Pinpoint the cell where the given text exists, returning its [X, Y] midpoint coordinate. 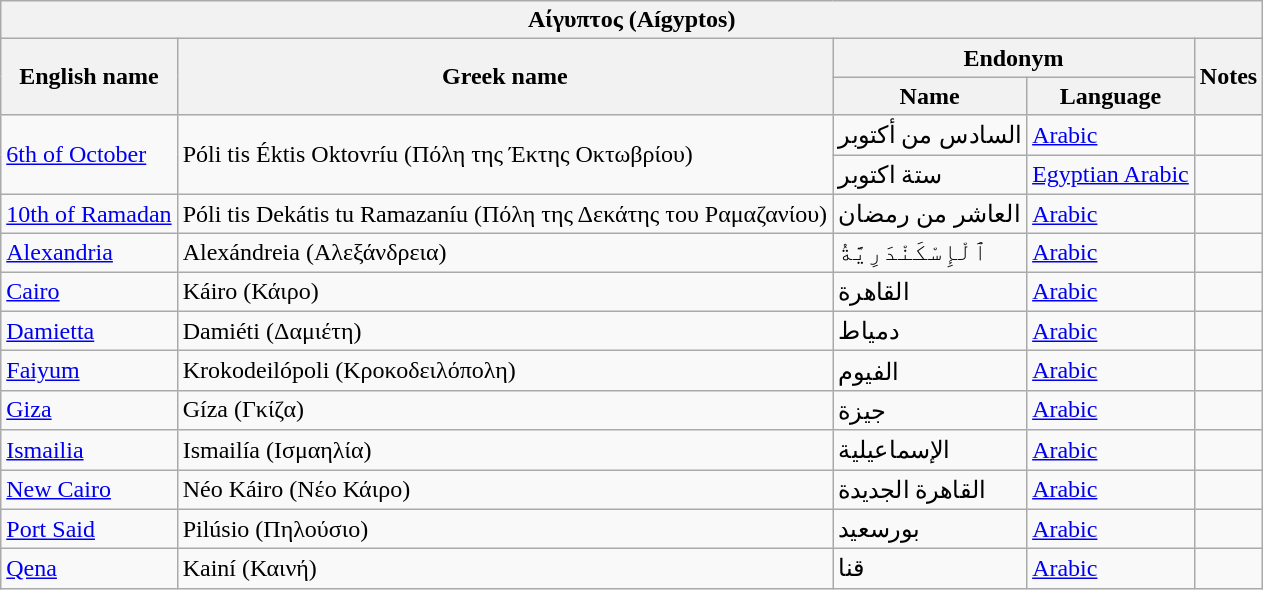
Αίγυπτος (Aígyptos) [632, 20]
ٱلْإِسْكَنْدَرِيَّةُ [930, 253]
القاهرة [930, 292]
Pilúsio (Πηλούσιο) [504, 529]
بورسعيد [930, 529]
Giza [89, 410]
Krokodeilópoli (Κροκοδειλόπολη) [504, 371]
10th of Ramadan [89, 214]
Alexandria [89, 253]
Kainí (Καινή) [504, 569]
Alexándreia (Αλεξάνδρεια) [504, 253]
Notes [1228, 77]
الفيوم [930, 371]
القاهرة الجديدة [930, 490]
6th of October [89, 154]
Póli tis Éktis Oktovríu (Πόλη της Έκτης Οκτωβρίου) [504, 154]
Damiéti (Δαμιέτη) [504, 331]
Greek name [504, 77]
جيزة [930, 410]
Port Said [89, 529]
العاشر من رمضان [930, 214]
Káiro (Κάιρο) [504, 292]
Language [1111, 96]
ستة اكتوبر [930, 174]
Ismailia [89, 450]
Néo Káiro (Νέο Κάιρο) [504, 490]
دمياط [930, 331]
Cairo [89, 292]
السادس من أكتوبر [930, 135]
قنا [930, 569]
الإسماعيلية [930, 450]
Endonym [1014, 58]
Faiyum [89, 371]
Ismailía (Ισμαηλία) [504, 450]
English name [89, 77]
Damietta [89, 331]
Qena [89, 569]
Egyptian Arabic [1111, 174]
Name [930, 96]
Gíza (Γκίζα) [504, 410]
New Cairo [89, 490]
Póli tis Dekátis tu Ramazaníu (Πόλη της Δεκάτης του Ραμαζανίου) [504, 214]
